From the cell containing the given text, extract its center point as [x, y] coordinate. 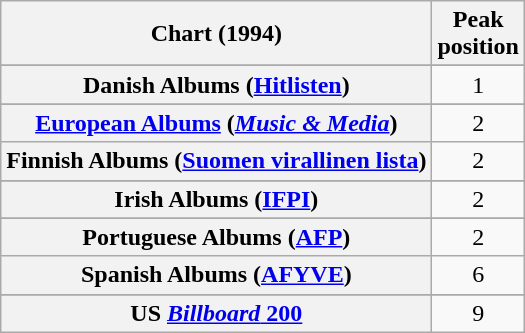
European Albums (Music & Media) [216, 123]
1 [478, 85]
Chart (1994) [216, 34]
Spanish Albums (AFYVE) [216, 275]
6 [478, 275]
9 [478, 313]
Finnish Albums (Suomen virallinen lista) [216, 161]
Irish Albums (IFPI) [216, 199]
US Billboard 200 [216, 313]
Peakposition [478, 34]
Portuguese Albums (AFP) [216, 237]
Danish Albums (Hitlisten) [216, 85]
